Pinpoint the cell where the given text exists, returning its [x, y] midpoint coordinate. 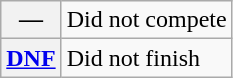
Did not finish [146, 58]
DNF [31, 58]
Did not compete [146, 20]
— [31, 20]
